Capture the cell that displays the provided text and extract its (X, Y) central coordinate. 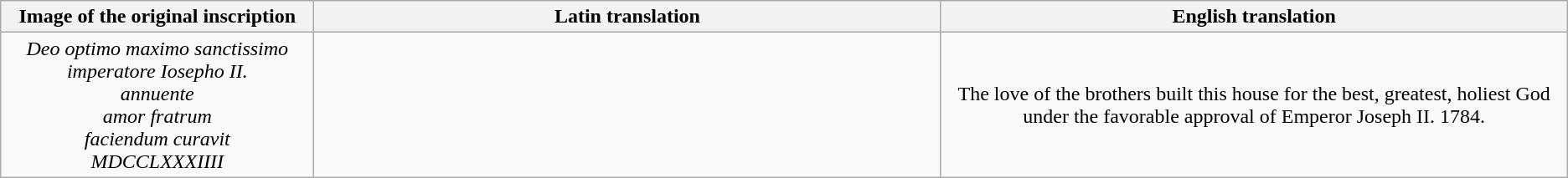
Image of the original inscription (157, 17)
English translation (1254, 17)
Latin translation (627, 17)
The love of the brothers built this house for the best, greatest, holiest God under the favorable approval of Emperor Joseph II. 1784. (1254, 105)
Deo optimo maximo sanctissimoimperatore Iosepho II.annuenteamor fratrumfaciendum curavitMDCCLXXXIIII (157, 105)
